Locate the cell with the specified text and output its (x, y) center coordinate. 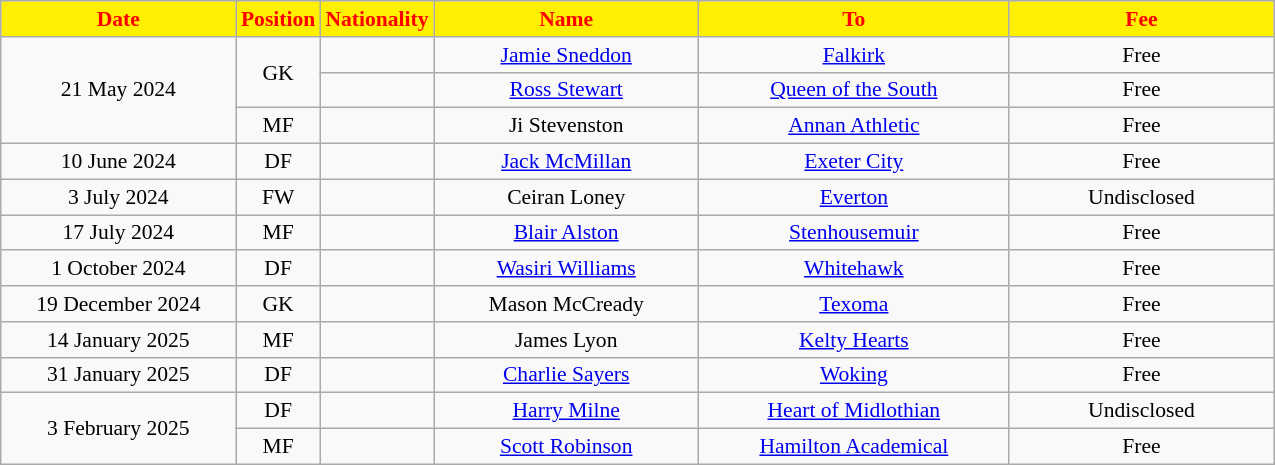
James Lyon (566, 340)
Mason McCready (566, 304)
Exeter City (854, 162)
To (854, 19)
Whitehawk (854, 269)
3 July 2024 (118, 197)
Hamilton Academical (854, 447)
Harry Milne (566, 411)
1 October 2024 (118, 269)
Falkirk (854, 55)
Position (278, 19)
Name (566, 19)
19 December 2024 (118, 304)
Annan Athletic (854, 126)
Wasiri Williams (566, 269)
Woking (854, 375)
Nationality (376, 19)
Scott Robinson (566, 447)
Everton (854, 197)
17 July 2024 (118, 233)
Charlie Sayers (566, 375)
Jack McMillan (566, 162)
3 February 2025 (118, 428)
21 May 2024 (118, 90)
14 January 2025 (118, 340)
Texoma (854, 304)
Ross Stewart (566, 90)
Ceiran Loney (566, 197)
31 January 2025 (118, 375)
Blair Alston (566, 233)
10 June 2024 (118, 162)
Kelty Hearts (854, 340)
FW (278, 197)
Fee (1142, 19)
Heart of Midlothian (854, 411)
Stenhousemuir (854, 233)
Date (118, 19)
Ji Stevenston (566, 126)
Jamie Sneddon (566, 55)
Queen of the South (854, 90)
